Return the [X, Y] coordinate for the center point of the cell that contains the specified text.  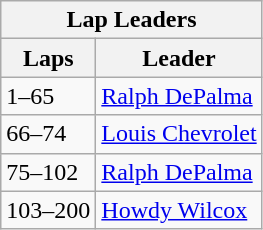
103–200 [48, 210]
Lap Leaders [132, 20]
66–74 [48, 134]
Howdy Wilcox [179, 210]
1–65 [48, 96]
75–102 [48, 172]
Leader [179, 58]
Louis Chevrolet [179, 134]
Laps [48, 58]
